Provide the [X, Y] coordinate of the cell's center where the given text is located.  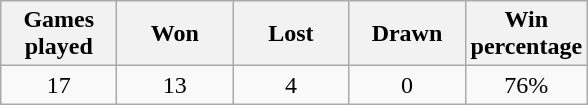
13 [175, 85]
Drawn [407, 34]
4 [291, 85]
0 [407, 85]
Games played [59, 34]
17 [59, 85]
Won [175, 34]
76% [526, 85]
Lost [291, 34]
Win percentage [526, 34]
